Return the [x, y] coordinate for the center point of the cell that contains the specified text.  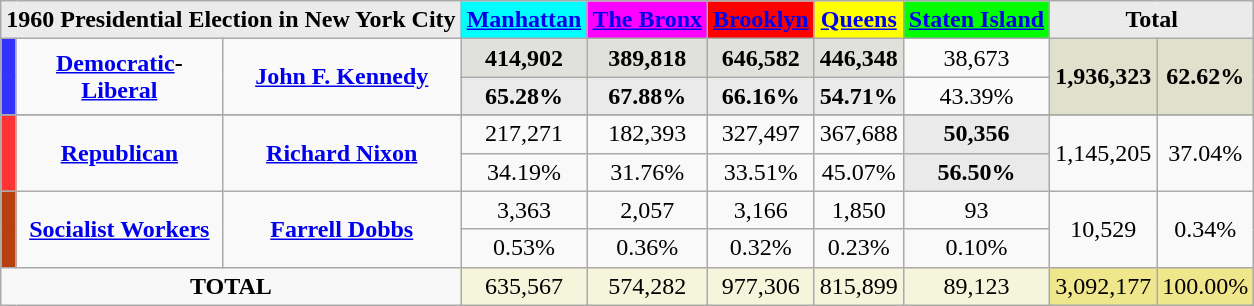
Democratic-Liberal [119, 77]
0.10% [976, 248]
0.34% [1206, 229]
3,166 [762, 210]
43.39% [976, 96]
414,902 [524, 58]
367,688 [858, 134]
66.16% [762, 96]
38,673 [976, 58]
Manhattan [524, 20]
TOTAL [231, 286]
89,123 [976, 286]
65.28% [524, 96]
100.00% [1206, 286]
93 [976, 210]
635,567 [524, 286]
1960 Presidential Election in New York City [231, 20]
815,899 [858, 286]
Republican [119, 153]
3,092,177 [1104, 286]
Staten Island [976, 20]
182,393 [648, 134]
33.51% [762, 172]
50,356 [976, 134]
2,057 [648, 210]
31.76% [648, 172]
0.36% [648, 248]
56.50% [976, 172]
0.23% [858, 248]
217,271 [524, 134]
67.88% [648, 96]
1,936,323 [1104, 77]
Brooklyn [762, 20]
Richard Nixon [342, 153]
62.62% [1206, 77]
446,348 [858, 58]
0.32% [762, 248]
0.53% [524, 248]
John F. Kennedy [342, 77]
54.71% [858, 96]
977,306 [762, 286]
45.07% [858, 172]
Total [1152, 20]
Farrell Dobbs [342, 229]
1,145,205 [1104, 153]
1,850 [858, 210]
10,529 [1104, 229]
389,818 [648, 58]
3,363 [524, 210]
646,582 [762, 58]
37.04% [1206, 153]
The Bronx [648, 20]
574,282 [648, 286]
327,497 [762, 134]
Socialist Workers [119, 229]
Queens [858, 20]
34.19% [524, 172]
